Locate the cell with the specified text and output its (x, y) center coordinate. 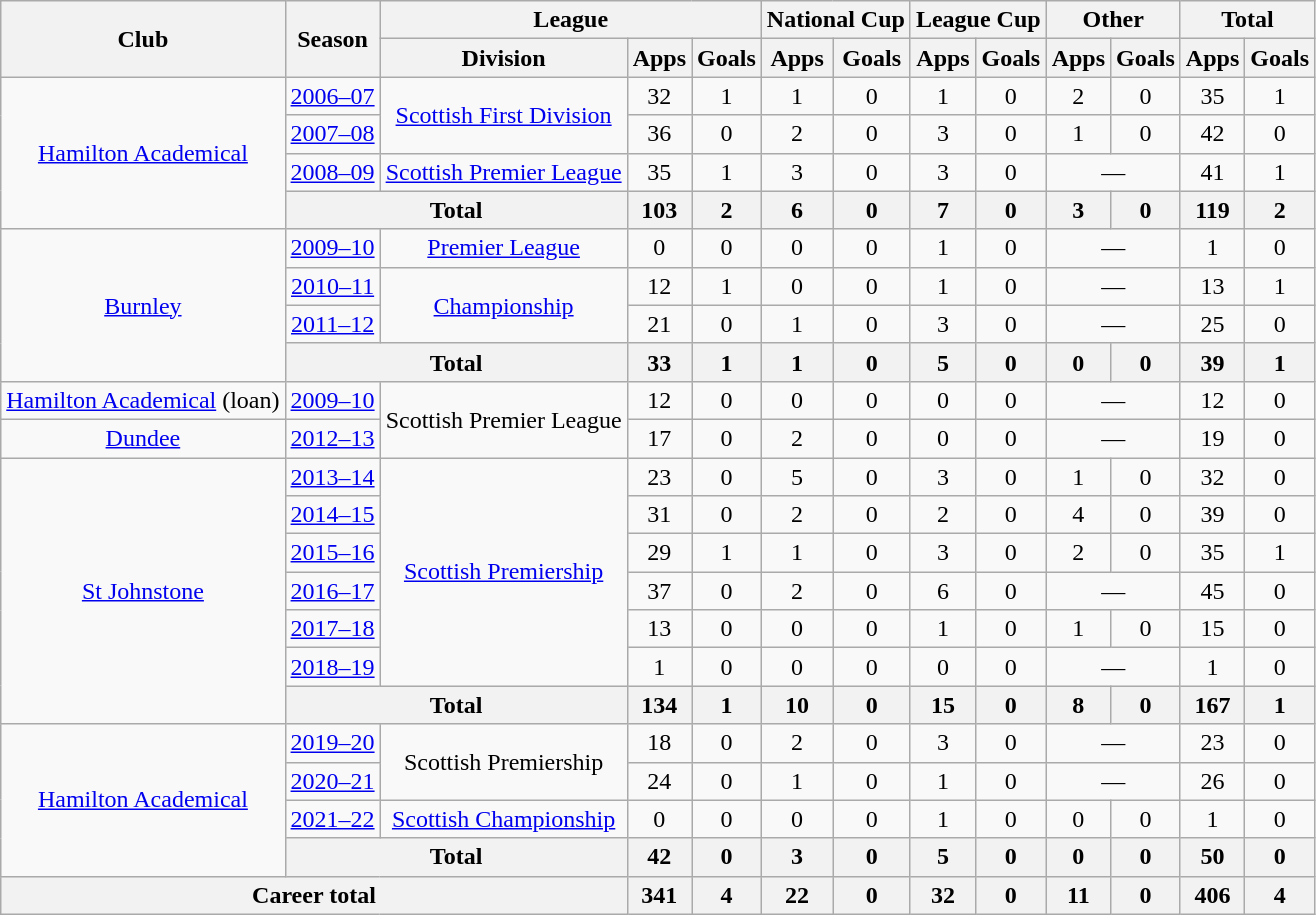
League (570, 20)
36 (659, 134)
2013–14 (332, 477)
29 (659, 553)
45 (1212, 591)
31 (659, 515)
2015–16 (332, 553)
Club (143, 39)
2019–20 (332, 743)
League Cup (978, 20)
Other (1113, 20)
41 (1212, 172)
33 (659, 362)
22 (797, 895)
167 (1212, 705)
Scottish Championship (504, 819)
National Cup (836, 20)
26 (1212, 781)
2011–12 (332, 324)
103 (659, 210)
2021–22 (332, 819)
2007–08 (332, 134)
Scottish First Division (504, 115)
21 (659, 324)
24 (659, 781)
2010–11 (332, 286)
7 (942, 210)
134 (659, 705)
37 (659, 591)
2008–09 (332, 172)
2017–18 (332, 629)
341 (659, 895)
Burnley (143, 305)
Championship (504, 305)
406 (1212, 895)
Career total (314, 895)
2006–07 (332, 96)
2016–17 (332, 591)
Premier League (504, 248)
8 (1078, 705)
11 (1078, 895)
19 (1212, 438)
18 (659, 743)
St Johnstone (143, 591)
Hamilton Academical (loan) (143, 400)
2014–15 (332, 515)
50 (1212, 857)
Season (332, 39)
25 (1212, 324)
17 (659, 438)
2020–21 (332, 781)
119 (1212, 210)
10 (797, 705)
2012–13 (332, 438)
2018–19 (332, 667)
Division (504, 58)
Dundee (143, 438)
